Determine the (x, y) coordinate at the center of the cell enclosing the given text.  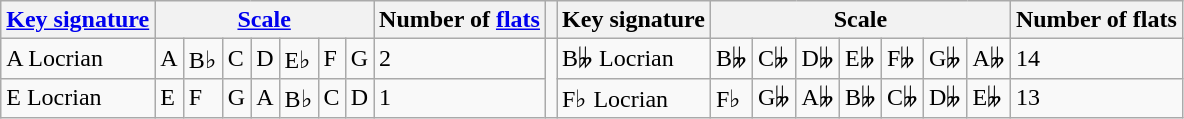
13 (1096, 98)
F♭ Locrian (634, 98)
2 (460, 59)
E Locrian (78, 98)
E♭ (298, 59)
F𝄫 (902, 59)
E (169, 98)
B𝄫 Locrian (634, 59)
F♭ (732, 98)
14 (1096, 59)
1 (460, 98)
A Locrian (78, 59)
